Capture the cell that displays the provided text and extract its (x, y) central coordinate. 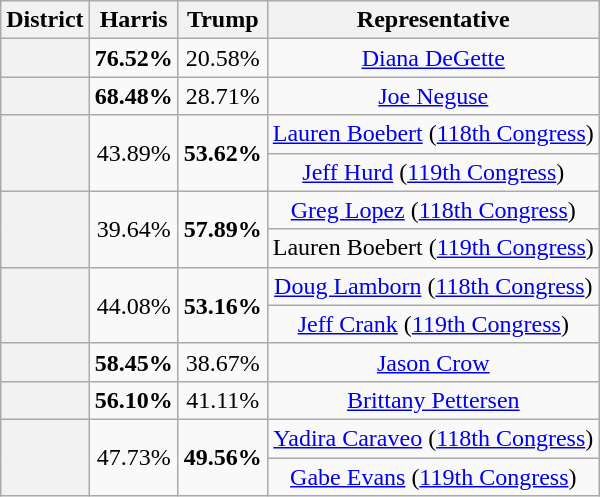
Yadira Caraveo (118th Congress) (433, 438)
39.64% (134, 229)
Brittany Pettersen (433, 400)
Diana DeGette (433, 58)
47.73% (134, 457)
28.71% (222, 96)
56.10% (134, 400)
43.89% (134, 153)
68.48% (134, 96)
20.58% (222, 58)
Harris (134, 20)
Doug Lamborn (118th Congress) (433, 286)
58.45% (134, 362)
53.62% (222, 153)
Joe Neguse (433, 96)
Jeff Crank (119th Congress) (433, 324)
41.11% (222, 400)
District (45, 20)
53.16% (222, 305)
76.52% (134, 58)
Greg Lopez (118th Congress) (433, 210)
44.08% (134, 305)
Gabe Evans (119th Congress) (433, 477)
Jeff Hurd (119th Congress) (433, 172)
Representative (433, 20)
Trump (222, 20)
49.56% (222, 457)
Jason Crow (433, 362)
Lauren Boebert (118th Congress) (433, 134)
57.89% (222, 229)
Lauren Boebert (119th Congress) (433, 248)
38.67% (222, 362)
